Return (x, y) of the center of cell containing provided text 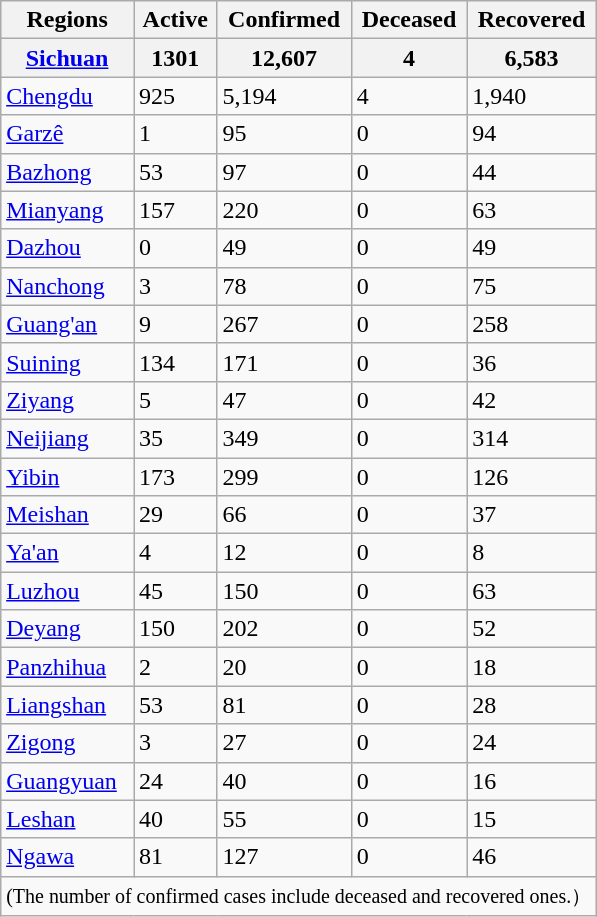
35 (176, 438)
Guang'an (68, 324)
173 (176, 477)
20 (284, 667)
5,194 (284, 96)
Leshan (68, 819)
95 (284, 134)
47 (284, 400)
78 (284, 286)
202 (284, 629)
1 (176, 134)
314 (532, 438)
Neijiang (68, 438)
94 (532, 134)
171 (284, 362)
925 (176, 96)
Mianyang (68, 210)
12,607 (284, 58)
8 (532, 553)
349 (284, 438)
46 (532, 857)
Guangyuan (68, 781)
Regions (68, 20)
15 (532, 819)
134 (176, 362)
Luzhou (68, 591)
Garzê (68, 134)
(The number of confirmed cases include deceased and recovered ones.） (299, 896)
18 (532, 667)
66 (284, 515)
16 (532, 781)
52 (532, 629)
258 (532, 324)
27 (284, 743)
Ngawa (68, 857)
Deceased (408, 20)
Panzhihua (68, 667)
Sichuan (68, 58)
Yibin (68, 477)
Ziyang (68, 400)
42 (532, 400)
Chengdu (68, 96)
45 (176, 591)
Ya'an (68, 553)
37 (532, 515)
267 (284, 324)
2 (176, 667)
Zigong (68, 743)
Confirmed (284, 20)
Deyang (68, 629)
126 (532, 477)
44 (532, 172)
9 (176, 324)
220 (284, 210)
Liangshan (68, 705)
Active (176, 20)
1,940 (532, 96)
Bazhong (68, 172)
299 (284, 477)
Meishan (68, 515)
1301 (176, 58)
29 (176, 515)
Recovered (532, 20)
28 (532, 705)
Suining (68, 362)
12 (284, 553)
6,583 (532, 58)
75 (532, 286)
5 (176, 400)
55 (284, 819)
Nanchong (68, 286)
157 (176, 210)
36 (532, 362)
97 (284, 172)
127 (284, 857)
Dazhou (68, 248)
